For the text-containing cell, return its midpoint in (X, Y) coordinate format. 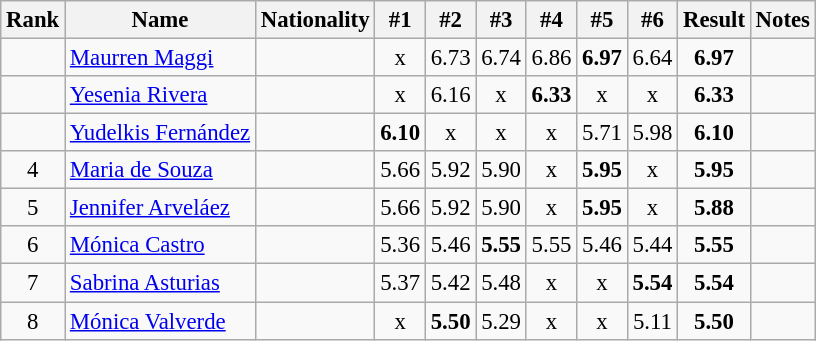
Name (160, 20)
Notes (782, 20)
6.16 (450, 95)
5.11 (652, 321)
Mónica Castro (160, 245)
5.98 (652, 133)
Maria de Souza (160, 170)
#4 (551, 20)
Mónica Valverde (160, 321)
Yesenia Rivera (160, 95)
6.73 (450, 58)
5.71 (602, 133)
4 (33, 170)
Jennifer Arveláez (160, 208)
7 (33, 283)
6 (33, 245)
5.37 (400, 283)
8 (33, 321)
Nationality (314, 20)
6.74 (501, 58)
5.88 (714, 208)
6.86 (551, 58)
#5 (602, 20)
#3 (501, 20)
Rank (33, 20)
6.64 (652, 58)
Maurren Maggi (160, 58)
5.48 (501, 283)
Sabrina Asturias (160, 283)
#1 (400, 20)
#2 (450, 20)
5 (33, 208)
#6 (652, 20)
Yudelkis Fernández (160, 133)
Result (714, 20)
5.36 (400, 245)
5.42 (450, 283)
5.44 (652, 245)
5.29 (501, 321)
